For the text-containing cell, return its midpoint in (x, y) coordinate format. 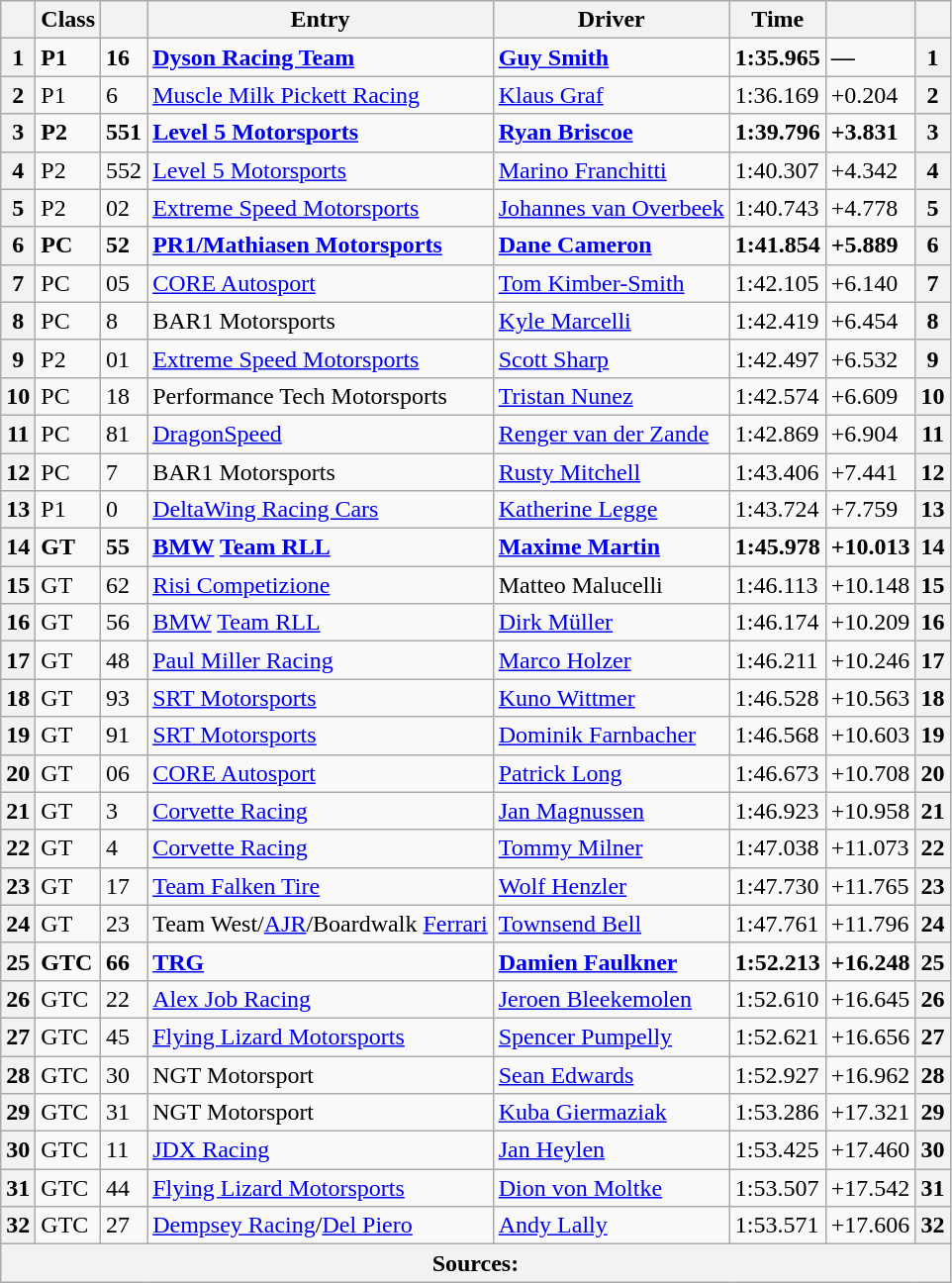
1:46.568 (778, 736)
1:52.621 (778, 1036)
Tom Kimber-Smith (612, 283)
52 (125, 246)
Paul Miller Racing (321, 660)
Tommy Milner (612, 848)
Driver (612, 20)
1:43.724 (778, 510)
1:52.213 (778, 961)
+10.013 (871, 547)
1:42.419 (778, 321)
+11.073 (871, 848)
552 (125, 170)
+10.148 (871, 585)
Wolf Henzler (612, 886)
+11.765 (871, 886)
91 (125, 736)
05 (125, 283)
Risi Competizione (321, 585)
55 (125, 547)
JDX Racing (321, 1150)
Marino Franchitti (612, 170)
Townsend Bell (612, 924)
93 (125, 698)
Scott Sharp (612, 358)
62 (125, 585)
1:47.761 (778, 924)
Damien Faulkner (612, 961)
1:46.923 (778, 811)
1:36.169 (778, 95)
Jan Magnussen (612, 811)
Time (778, 20)
DeltaWing Racing Cars (321, 510)
+10.209 (871, 623)
Jeroen Bleekemolen (612, 999)
0 (125, 510)
Kyle Marcelli (612, 321)
Team West/AJR/Boardwalk Ferrari (321, 924)
Matteo Malucelli (612, 585)
TRG (321, 961)
+11.796 (871, 924)
1:46.673 (778, 773)
+6.140 (871, 283)
Dirk Müller (612, 623)
1:53.507 (778, 1188)
1:52.610 (778, 999)
+17.321 (871, 1113)
Entry (321, 20)
Maxime Martin (612, 547)
Spencer Pumpelly (612, 1036)
+10.563 (871, 698)
1:42.105 (778, 283)
+16.656 (871, 1036)
Dane Cameron (612, 246)
1:52.927 (778, 1074)
+6.609 (871, 396)
+17.606 (871, 1226)
DragonSpeed (321, 434)
Dyson Racing Team (321, 57)
1:42.869 (778, 434)
Guy Smith (612, 57)
+17.542 (871, 1188)
Dominik Farnbacher (612, 736)
Alex Job Racing (321, 999)
+10.708 (871, 773)
1:46.113 (778, 585)
1:41.854 (778, 246)
01 (125, 358)
1:42.574 (778, 396)
Kuba Giermaziak (612, 1113)
Dion von Moltke (612, 1188)
Klaus Graf (612, 95)
45 (125, 1036)
44 (125, 1188)
1:53.286 (778, 1113)
+3.831 (871, 133)
Team Falken Tire (321, 886)
1:47.730 (778, 886)
+10.603 (871, 736)
+4.342 (871, 170)
+7.441 (871, 472)
Patrick Long (612, 773)
1:45.978 (778, 547)
1:46.528 (778, 698)
66 (125, 961)
Renger van der Zande (612, 434)
1:40.743 (778, 208)
+6.904 (871, 434)
Muscle Milk Pickett Racing (321, 95)
48 (125, 660)
+4.778 (871, 208)
56 (125, 623)
+16.962 (871, 1074)
1:53.425 (778, 1150)
+7.759 (871, 510)
+16.248 (871, 961)
Andy Lally (612, 1226)
1:42.497 (778, 358)
+17.460 (871, 1150)
81 (125, 434)
PR1/Mathiasen Motorsports (321, 246)
Sean Edwards (612, 1074)
1:39.796 (778, 133)
+5.889 (871, 246)
1:40.307 (778, 170)
551 (125, 133)
Marco Holzer (612, 660)
Performance Tech Motorsports (321, 396)
Tristan Nunez (612, 396)
1:46.211 (778, 660)
+16.645 (871, 999)
1:43.406 (778, 472)
1:53.571 (778, 1226)
1:47.038 (778, 848)
Kuno Wittmer (612, 698)
— (871, 57)
+10.958 (871, 811)
Sources: (475, 1263)
+6.454 (871, 321)
Class (68, 20)
Ryan Briscoe (612, 133)
+6.532 (871, 358)
Rusty Mitchell (612, 472)
+0.204 (871, 95)
Johannes van Overbeek (612, 208)
1:46.174 (778, 623)
+10.246 (871, 660)
Jan Heylen (612, 1150)
06 (125, 773)
Dempsey Racing/Del Piero (321, 1226)
Katherine Legge (612, 510)
1:35.965 (778, 57)
02 (125, 208)
